From the cell containing the given text, extract its center point as [x, y] coordinate. 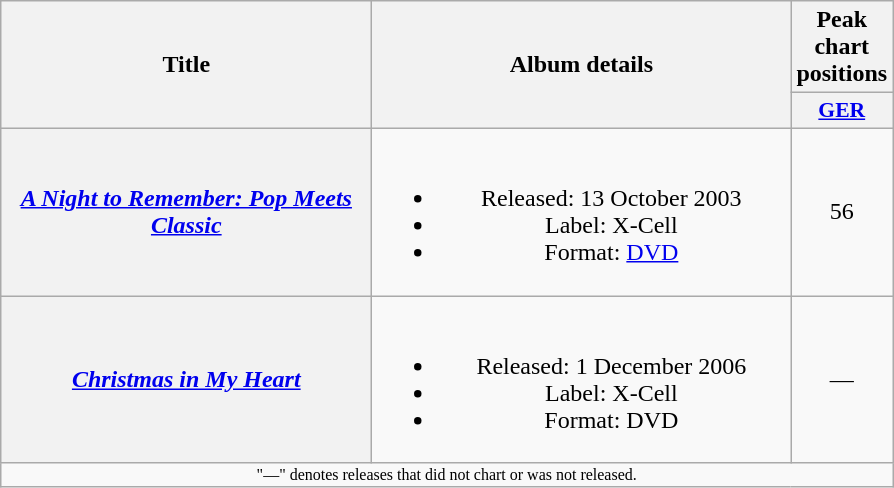
Album details [582, 65]
Released: 1 December 2006Label: X-CellFormat: DVD [582, 380]
56 [842, 212]
GER [842, 111]
— [842, 380]
Peak chart positions [842, 47]
Released: 13 October 2003Label: X-CellFormat: DVD [582, 212]
"—" denotes releases that did not chart or was not released. [447, 475]
Title [186, 65]
Christmas in My Heart [186, 380]
A Night to Remember: Pop Meets Classic [186, 212]
